Find where the given text appears and provide that cell's center as (X, Y) coordinate. 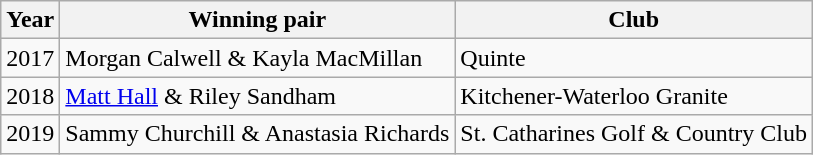
Kitchener-Waterloo Granite (634, 96)
Winning pair (258, 20)
Club (634, 20)
2017 (30, 58)
2019 (30, 134)
Matt Hall & Riley Sandham (258, 96)
Sammy Churchill & Anastasia Richards (258, 134)
St. Catharines Golf & Country Club (634, 134)
Quinte (634, 58)
2018 (30, 96)
Year (30, 20)
Morgan Calwell & Kayla MacMillan (258, 58)
